From the cell containing the given text, extract its center point as (X, Y) coordinate. 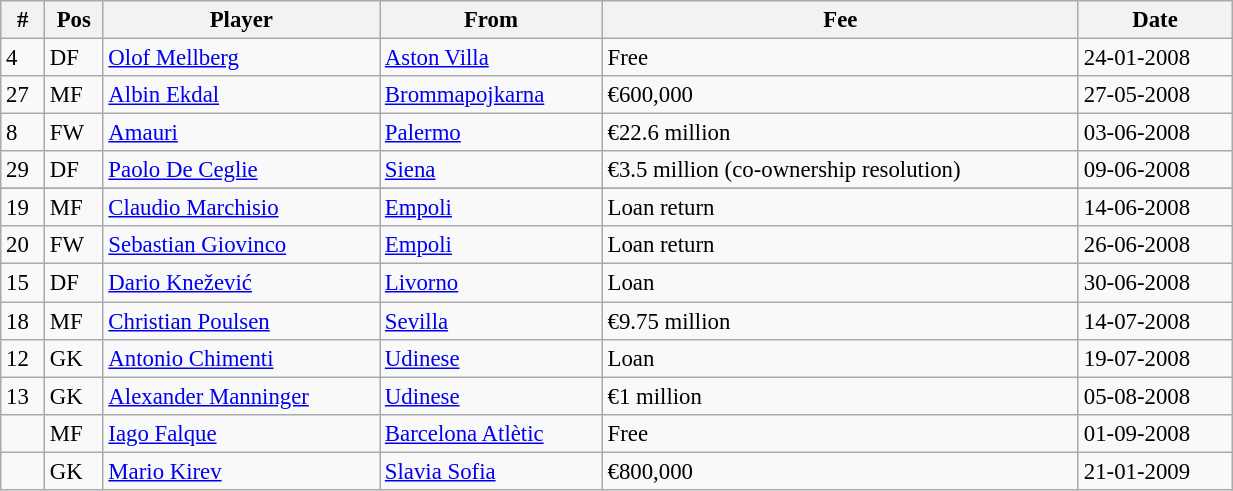
Palermo (492, 133)
Christian Poulsen (241, 321)
From (492, 20)
24-01-2008 (1154, 58)
Amauri (241, 133)
Aston Villa (492, 58)
14-07-2008 (1154, 321)
Pos (74, 20)
Iago Falque (241, 433)
27 (23, 95)
Albin Ekdal (241, 95)
29 (23, 170)
€22.6 million (840, 133)
01-09-2008 (1154, 433)
13 (23, 396)
Sevilla (492, 321)
Siena (492, 170)
12 (23, 358)
14-06-2008 (1154, 208)
Barcelona Atlètic (492, 433)
Sebastian Giovinco (241, 245)
# (23, 20)
27-05-2008 (1154, 95)
Player (241, 20)
€800,000 (840, 471)
20 (23, 245)
05-08-2008 (1154, 396)
€3.5 million (co-ownership resolution) (840, 170)
Dario Knežević (241, 283)
15 (23, 283)
Date (1154, 20)
€1 million (840, 396)
Alexander Manninger (241, 396)
Brommapojkarna (492, 95)
Fee (840, 20)
Olof Mellberg (241, 58)
19-07-2008 (1154, 358)
Livorno (492, 283)
21-01-2009 (1154, 471)
26-06-2008 (1154, 245)
19 (23, 208)
30-06-2008 (1154, 283)
Antonio Chimenti (241, 358)
Mario Kirev (241, 471)
€600,000 (840, 95)
Paolo De Ceglie (241, 170)
03-06-2008 (1154, 133)
8 (23, 133)
Slavia Sofia (492, 471)
Claudio Marchisio (241, 208)
4 (23, 58)
09-06-2008 (1154, 170)
€9.75 million (840, 321)
18 (23, 321)
